From the cell containing the given text, extract its center point as (x, y) coordinate. 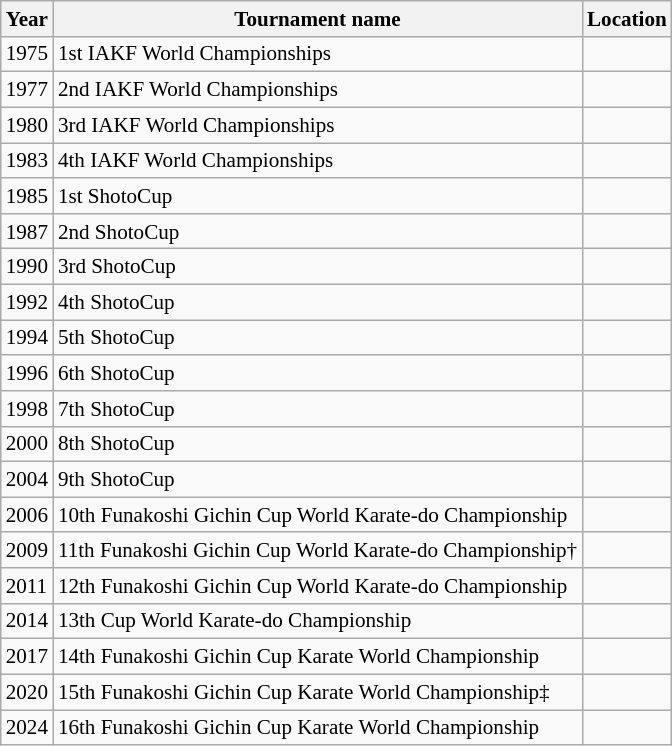
2009 (27, 550)
1975 (27, 54)
10th Funakoshi Gichin Cup World Karate-do Championship (318, 514)
8th ShotoCup (318, 444)
1980 (27, 124)
2nd ShotoCup (318, 230)
3rd IAKF World Championships (318, 124)
Location (627, 18)
9th ShotoCup (318, 480)
2014 (27, 620)
2006 (27, 514)
13th Cup World Karate-do Championship (318, 620)
1994 (27, 338)
3rd ShotoCup (318, 266)
7th ShotoCup (318, 408)
6th ShotoCup (318, 372)
1996 (27, 372)
2011 (27, 586)
2004 (27, 480)
1st IAKF World Championships (318, 54)
15th Funakoshi Gichin Cup Karate World Championship‡ (318, 692)
4th ShotoCup (318, 302)
2000 (27, 444)
1977 (27, 90)
5th ShotoCup (318, 338)
12th Funakoshi Gichin Cup World Karate-do Championship (318, 586)
14th Funakoshi Gichin Cup Karate World Championship (318, 656)
4th IAKF World Championships (318, 160)
2024 (27, 728)
1998 (27, 408)
2nd IAKF World Championships (318, 90)
16th Funakoshi Gichin Cup Karate World Championship (318, 728)
1990 (27, 266)
1987 (27, 230)
11th Funakoshi Gichin Cup World Karate-do Championship† (318, 550)
2017 (27, 656)
1st ShotoCup (318, 196)
Tournament name (318, 18)
1983 (27, 160)
Year (27, 18)
1985 (27, 196)
1992 (27, 302)
2020 (27, 692)
